Capture the cell that displays the provided text and extract its [x, y] central coordinate. 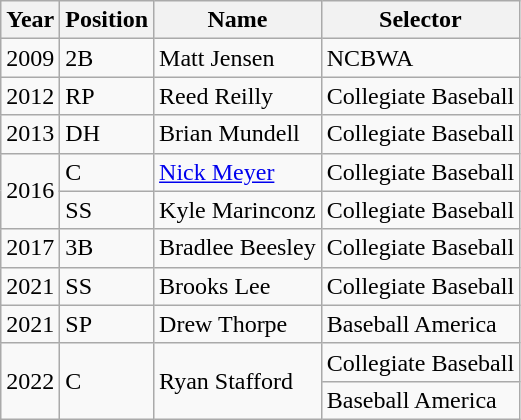
SP [107, 324]
Brooks Lee [238, 286]
NCBWA [420, 58]
2012 [30, 96]
2017 [30, 248]
RP [107, 96]
Ryan Stafford [238, 381]
2022 [30, 381]
Drew Thorpe [238, 324]
DH [107, 134]
Reed Reilly [238, 96]
Bradlee Beesley [238, 248]
2B [107, 58]
Nick Meyer [238, 172]
2009 [30, 58]
Position [107, 20]
3B [107, 248]
2016 [30, 191]
Matt Jensen [238, 58]
Kyle Marinconz [238, 210]
Selector [420, 20]
Brian Mundell [238, 134]
Name [238, 20]
2013 [30, 134]
Year [30, 20]
